Provide the (x, y) coordinate of the cell's center where the given text is located.  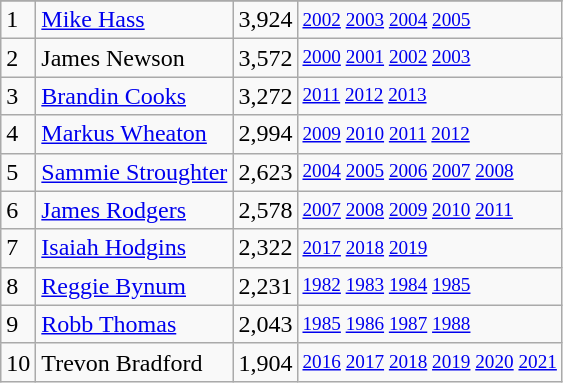
2,322 (266, 248)
2011 2012 2013 (430, 96)
2002 2003 2004 2005 (430, 20)
Trevon Bradford (134, 362)
Markus Wheaton (134, 134)
1985 1986 1987 1988 (430, 324)
2017 2018 2019 (430, 248)
9 (18, 324)
James Rodgers (134, 210)
8 (18, 286)
2007 2008 2009 2010 2011 (430, 210)
2016 2017 2018 2019 2020 2021 (430, 362)
3 (18, 96)
3,924 (266, 20)
2004 2005 2006 2007 2008 (430, 172)
4 (18, 134)
1,904 (266, 362)
6 (18, 210)
2,623 (266, 172)
7 (18, 248)
Robb Thomas (134, 324)
10 (18, 362)
2000 2001 2002 2003 (430, 58)
2,231 (266, 286)
Sammie Stroughter (134, 172)
5 (18, 172)
Isaiah Hodgins (134, 248)
3,572 (266, 58)
1 (18, 20)
1982 1983 1984 1985 (430, 286)
Reggie Bynum (134, 286)
2 (18, 58)
2,578 (266, 210)
Mike Hass (134, 20)
Brandin Cooks (134, 96)
2,994 (266, 134)
3,272 (266, 96)
2009 2010 2011 2012 (430, 134)
James Newson (134, 58)
2,043 (266, 324)
